Capture the cell that displays the provided text and extract its [x, y] central coordinate. 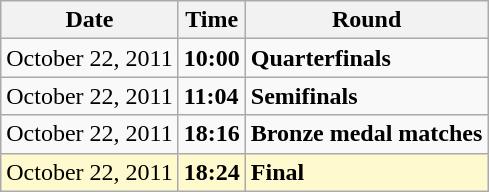
18:24 [212, 172]
Time [212, 20]
Final [366, 172]
10:00 [212, 58]
18:16 [212, 134]
Round [366, 20]
Bronze medal matches [366, 134]
Quarterfinals [366, 58]
Semifinals [366, 96]
Date [90, 20]
11:04 [212, 96]
